Extract the (X, Y) coordinate from the center of the cell holding the provided text.  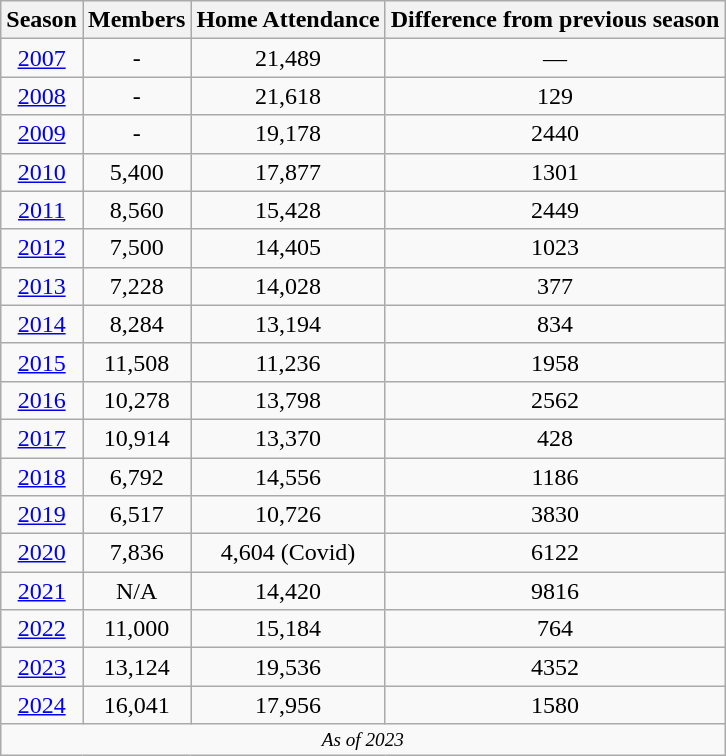
Season (42, 20)
19,536 (288, 667)
11,236 (288, 362)
Members (136, 20)
1958 (555, 362)
Difference from previous season (555, 20)
7,228 (136, 286)
2020 (42, 553)
7,836 (136, 553)
764 (555, 629)
13,370 (288, 438)
2015 (42, 362)
21,489 (288, 58)
As of 2023 (363, 740)
2023 (42, 667)
14,420 (288, 591)
17,877 (288, 172)
15,184 (288, 629)
2016 (42, 400)
428 (555, 438)
14,556 (288, 477)
2014 (42, 324)
3830 (555, 515)
6122 (555, 553)
2010 (42, 172)
Home Attendance (288, 20)
2024 (42, 705)
1580 (555, 705)
14,405 (288, 248)
4352 (555, 667)
1301 (555, 172)
8,284 (136, 324)
16,041 (136, 705)
129 (555, 96)
14,028 (288, 286)
11,508 (136, 362)
1023 (555, 248)
19,178 (288, 134)
17,956 (288, 705)
5,400 (136, 172)
6,517 (136, 515)
13,798 (288, 400)
13,124 (136, 667)
9816 (555, 591)
2440 (555, 134)
2019 (42, 515)
377 (555, 286)
13,194 (288, 324)
N/A (136, 591)
2017 (42, 438)
11,000 (136, 629)
2018 (42, 477)
2562 (555, 400)
21,618 (288, 96)
15,428 (288, 210)
7,500 (136, 248)
1186 (555, 477)
6,792 (136, 477)
2021 (42, 591)
10,278 (136, 400)
4,604 (Covid) (288, 553)
2013 (42, 286)
2008 (42, 96)
2007 (42, 58)
2012 (42, 248)
10,726 (288, 515)
834 (555, 324)
— (555, 58)
2022 (42, 629)
10,914 (136, 438)
2449 (555, 210)
8,560 (136, 210)
2011 (42, 210)
2009 (42, 134)
